Provide the (X, Y) coordinate of the cell's center where the given text is located.  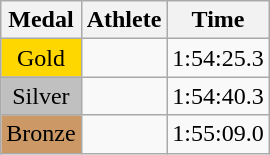
Silver (41, 96)
Gold (41, 58)
1:54:40.3 (218, 96)
Bronze (41, 134)
1:55:09.0 (218, 134)
Time (218, 20)
1:54:25.3 (218, 58)
Medal (41, 20)
Athlete (124, 20)
